Pinpoint the cell where the given text exists, returning its [x, y] midpoint coordinate. 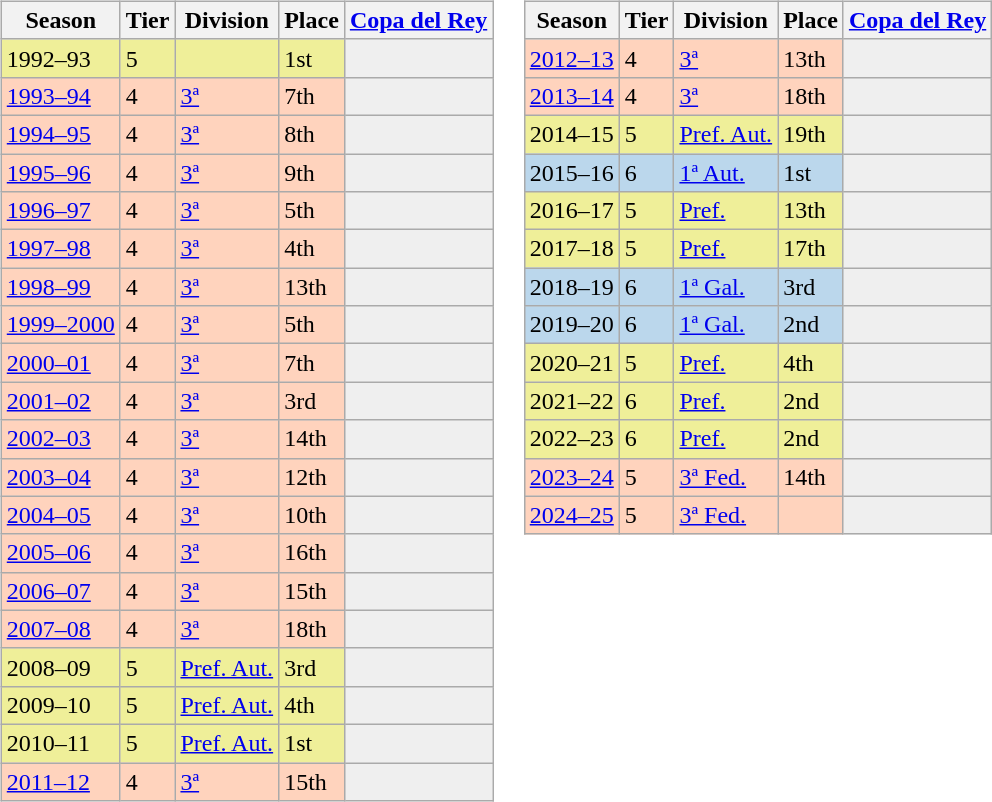
17th [811, 249]
1997–98 [60, 249]
2016–17 [572, 211]
2022–23 [572, 439]
2007–08 [60, 629]
1992–93 [60, 58]
2020–21 [572, 363]
2017–18 [572, 249]
2011–12 [60, 781]
2000–01 [60, 363]
2009–10 [60, 705]
2008–09 [60, 667]
2015–16 [572, 173]
1ª Aut. [726, 173]
2010–11 [60, 743]
2023–24 [572, 477]
8th [312, 134]
2004–05 [60, 515]
2003–04 [60, 477]
2006–07 [60, 591]
1996–97 [60, 211]
2024–25 [572, 515]
1993–94 [60, 96]
9th [312, 173]
2021–22 [572, 401]
2013–14 [572, 96]
2019–20 [572, 325]
19th [811, 134]
1998–99 [60, 287]
1994–95 [60, 134]
2002–03 [60, 439]
2014–15 [572, 134]
10th [312, 515]
2012–13 [572, 58]
2001–02 [60, 401]
2018–19 [572, 287]
12th [312, 477]
16th [312, 553]
1995–96 [60, 173]
1999–2000 [60, 325]
2005–06 [60, 553]
